Return the (X, Y) coordinate for the center point of the cell that contains the specified text.  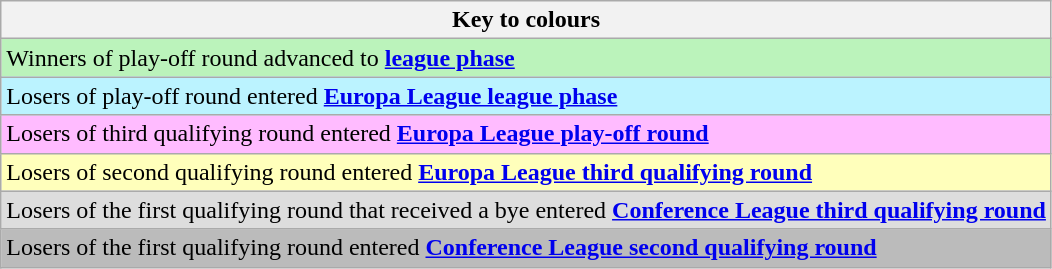
Losers of play-off round entered Europa League league phase (526, 96)
Key to colours (526, 20)
Losers of third qualifying round entered Europa League play-off round (526, 134)
Losers of the first qualifying round entered Conference League second qualifying round (526, 248)
Losers of the first qualifying round that received a bye entered Conference League third qualifying round (526, 210)
Losers of second qualifying round entered Europa League third qualifying round (526, 172)
Winners of play-off round advanced to league phase (526, 58)
